Pinpoint the cell where the given text exists, returning its [x, y] midpoint coordinate. 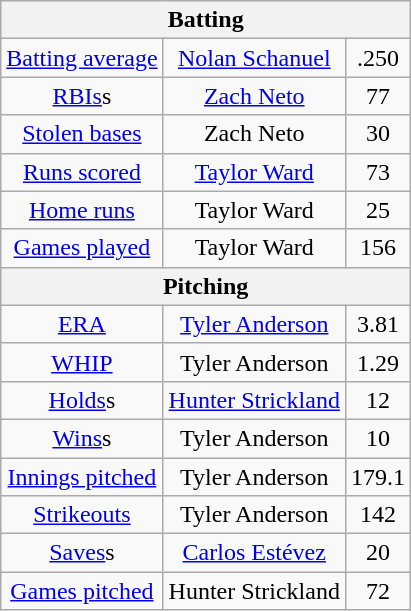
142 [378, 515]
20 [378, 553]
Batting [206, 20]
77 [378, 96]
Nolan Schanuel [254, 58]
179.1 [378, 477]
Innings pitched [82, 477]
72 [378, 591]
Home runs [82, 210]
Strikeouts [82, 515]
RBIss [82, 96]
30 [378, 134]
Carlos Estévez [254, 553]
Games pitched [82, 591]
Winss [82, 438]
Batting average [82, 58]
73 [378, 172]
Holdss [82, 400]
WHIP [82, 362]
1.29 [378, 362]
ERA [82, 324]
Pitching [206, 286]
Games played [82, 248]
Stolen bases [82, 134]
10 [378, 438]
.250 [378, 58]
156 [378, 248]
Runs scored [82, 172]
12 [378, 400]
3.81 [378, 324]
25 [378, 210]
Savess [82, 553]
